Pinpoint the cell where the given text exists, returning its [X, Y] midpoint coordinate. 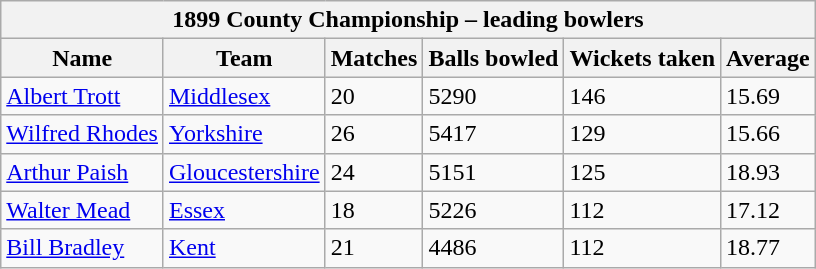
Arthur Paish [82, 172]
Gloucestershire [244, 172]
15.66 [768, 134]
18.93 [768, 172]
20 [374, 96]
21 [374, 248]
5151 [494, 172]
146 [642, 96]
Average [768, 58]
129 [642, 134]
18 [374, 210]
18.77 [768, 248]
Team [244, 58]
5417 [494, 134]
Walter Mead [82, 210]
5290 [494, 96]
Bill Bradley [82, 248]
Name [82, 58]
Albert Trott [82, 96]
Wilfred Rhodes [82, 134]
5226 [494, 210]
Matches [374, 58]
17.12 [768, 210]
Kent [244, 248]
Middlesex [244, 96]
Yorkshire [244, 134]
Balls bowled [494, 58]
Wickets taken [642, 58]
4486 [494, 248]
26 [374, 134]
1899 County Championship – leading bowlers [408, 20]
15.69 [768, 96]
24 [374, 172]
Essex [244, 210]
125 [642, 172]
